Return the [X, Y] coordinate for the center point of the cell that contains the specified text.  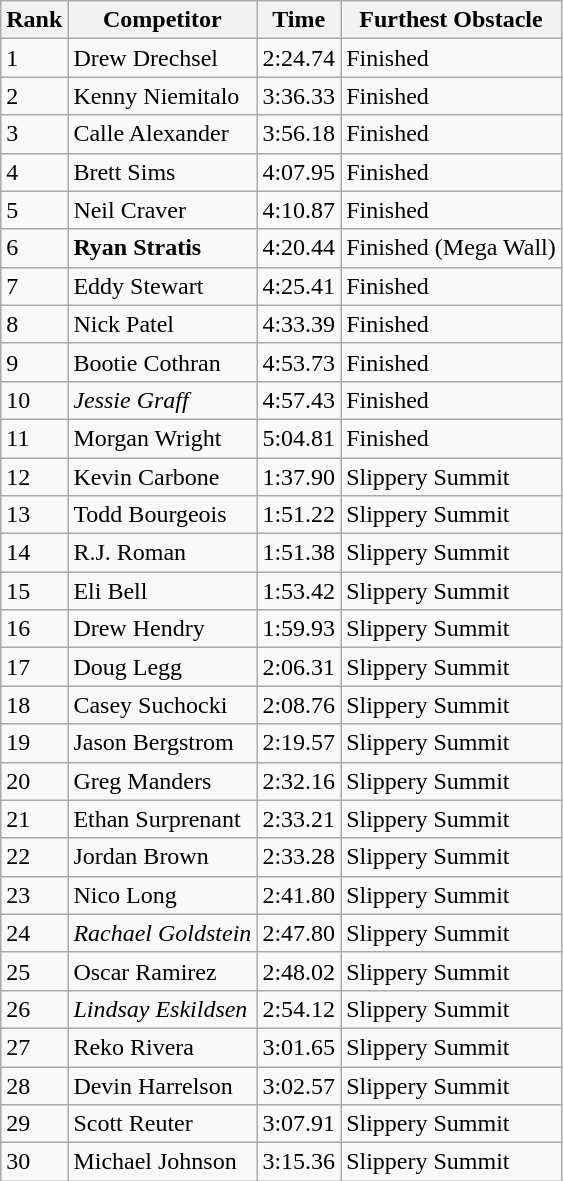
4:07.95 [299, 172]
1:51.38 [299, 553]
29 [34, 1124]
30 [34, 1162]
5 [34, 210]
3:07.91 [299, 1124]
Drew Drechsel [162, 58]
Rank [34, 20]
2 [34, 96]
2:19.57 [299, 743]
Rachael Goldstein [162, 933]
Brett Sims [162, 172]
Calle Alexander [162, 134]
Finished (Mega Wall) [452, 248]
20 [34, 781]
1:37.90 [299, 477]
17 [34, 667]
14 [34, 553]
1:51.22 [299, 515]
1 [34, 58]
28 [34, 1085]
3:02.57 [299, 1085]
Ethan Surprenant [162, 819]
13 [34, 515]
27 [34, 1047]
Greg Manders [162, 781]
2:41.80 [299, 895]
21 [34, 819]
Morgan Wright [162, 438]
Eddy Stewart [162, 286]
25 [34, 971]
Doug Legg [162, 667]
2:08.76 [299, 705]
24 [34, 933]
16 [34, 629]
Bootie Cothran [162, 362]
26 [34, 1009]
8 [34, 324]
3:36.33 [299, 96]
Furthest Obstacle [452, 20]
11 [34, 438]
Michael Johnson [162, 1162]
2:33.28 [299, 857]
Kevin Carbone [162, 477]
3:15.36 [299, 1162]
4:53.73 [299, 362]
3 [34, 134]
2:24.74 [299, 58]
Nick Patel [162, 324]
Kenny Niemitalo [162, 96]
6 [34, 248]
2:33.21 [299, 819]
3:01.65 [299, 1047]
2:47.80 [299, 933]
Nico Long [162, 895]
2:32.16 [299, 781]
R.J. Roman [162, 553]
Ryan Stratis [162, 248]
Time [299, 20]
4:33.39 [299, 324]
Jason Bergstrom [162, 743]
Jordan Brown [162, 857]
23 [34, 895]
Jessie Graff [162, 400]
7 [34, 286]
19 [34, 743]
10 [34, 400]
4:10.87 [299, 210]
12 [34, 477]
1:53.42 [299, 591]
4 [34, 172]
5:04.81 [299, 438]
2:54.12 [299, 1009]
4:20.44 [299, 248]
15 [34, 591]
Neil Craver [162, 210]
Lindsay Eskildsen [162, 1009]
18 [34, 705]
Scott Reuter [162, 1124]
Reko Rivera [162, 1047]
Casey Suchocki [162, 705]
Todd Bourgeois [162, 515]
Oscar Ramirez [162, 971]
2:06.31 [299, 667]
9 [34, 362]
4:57.43 [299, 400]
3:56.18 [299, 134]
Eli Bell [162, 591]
2:48.02 [299, 971]
1:59.93 [299, 629]
Competitor [162, 20]
22 [34, 857]
Drew Hendry [162, 629]
4:25.41 [299, 286]
Devin Harrelson [162, 1085]
